Return the (x, y) coordinate for the center point of the cell that contains the specified text.  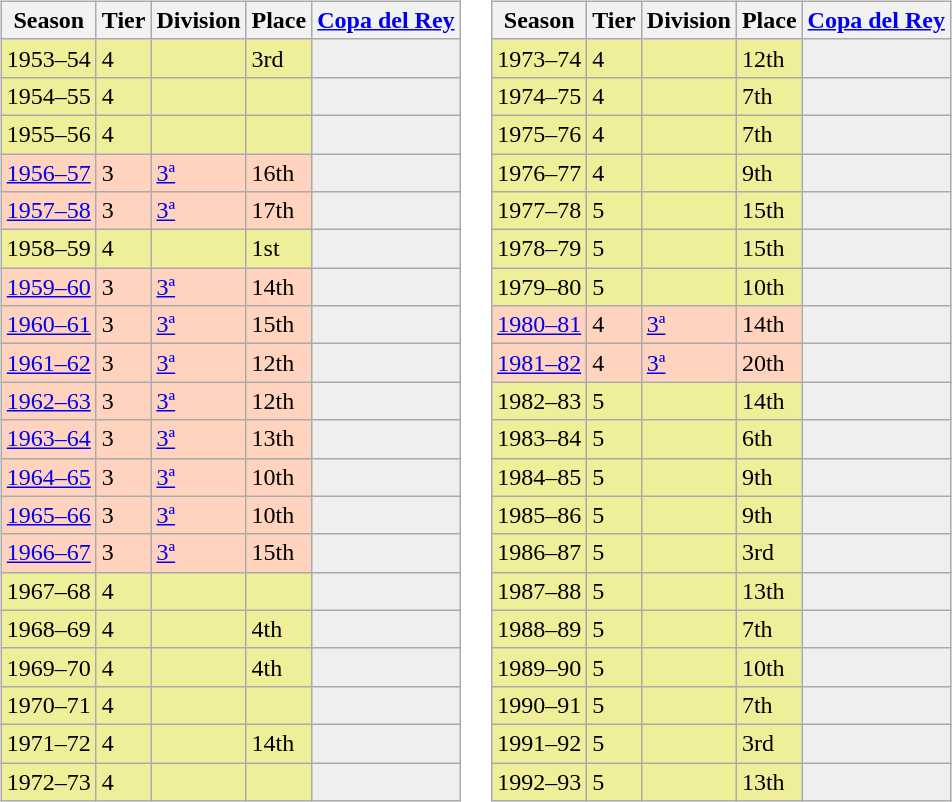
1968–69 (48, 629)
16th (279, 173)
1966–67 (48, 553)
1st (279, 249)
20th (769, 363)
1972–73 (48, 781)
1955–56 (48, 134)
1959–60 (48, 287)
1988–89 (540, 629)
1953–54 (48, 58)
1980–81 (540, 325)
1969–70 (48, 667)
1987–88 (540, 591)
1990–91 (540, 705)
1984–85 (540, 477)
1970–71 (48, 705)
1976–77 (540, 173)
1982–83 (540, 401)
1975–76 (540, 134)
1992–93 (540, 781)
1961–62 (48, 363)
1958–59 (48, 249)
1964–65 (48, 477)
1956–57 (48, 173)
1957–58 (48, 211)
1985–86 (540, 515)
1979–80 (540, 287)
1986–87 (540, 553)
1991–92 (540, 743)
1967–68 (48, 591)
6th (769, 439)
1978–79 (540, 249)
1965–66 (48, 515)
1989–90 (540, 667)
1973–74 (540, 58)
1971–72 (48, 743)
17th (279, 211)
1974–75 (540, 96)
1983–84 (540, 439)
1960–61 (48, 325)
1977–78 (540, 211)
1963–64 (48, 439)
1954–55 (48, 96)
1962–63 (48, 401)
1981–82 (540, 363)
